Pinpoint the cell where the given text exists, returning its [x, y] midpoint coordinate. 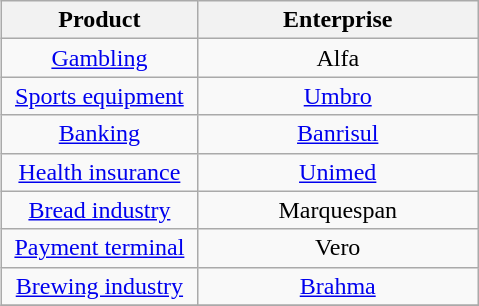
Alfa [338, 58]
Bread industry [100, 210]
Enterprise [338, 20]
Unimed [338, 172]
Vero [338, 248]
Umbro [338, 96]
Brahma [338, 286]
Payment terminal [100, 248]
Gambling [100, 58]
Brewing industry [100, 286]
Banking [100, 134]
Marquespan [338, 210]
Health insurance [100, 172]
Product [100, 20]
Banrisul [338, 134]
Sports equipment [100, 96]
